Locate the cell with the specified text and output its [x, y] center coordinate. 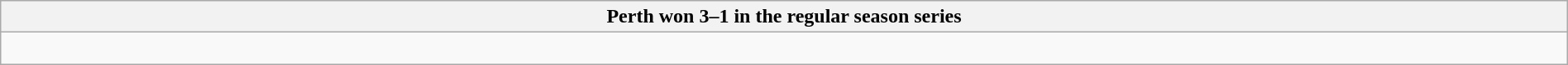
Perth won 3–1 in the regular season series [784, 17]
